Identify which cell holds the provided text, then report its (X, Y) central coordinate. 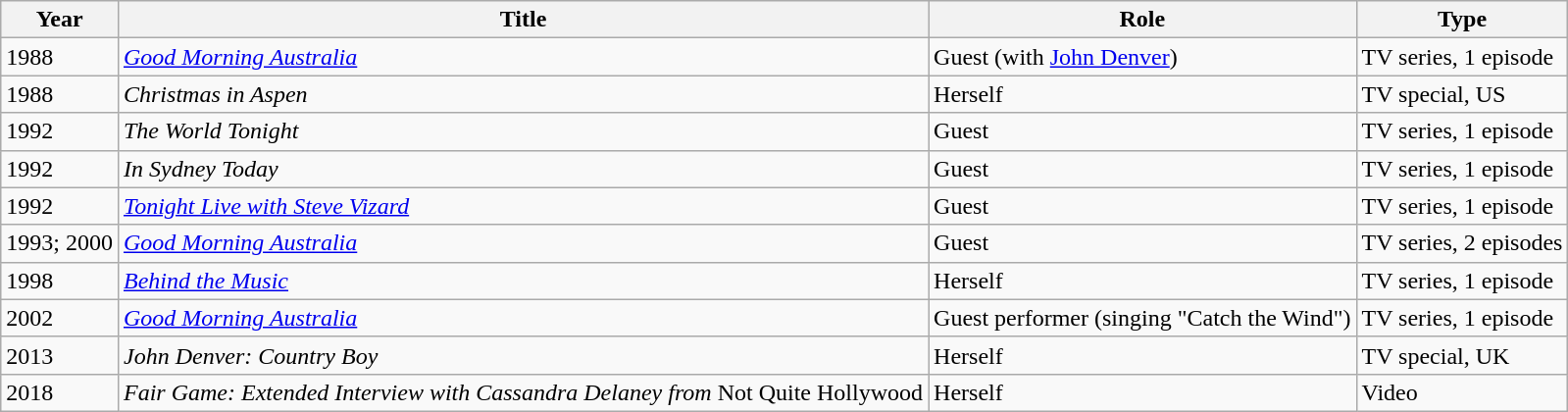
John Denver: Country Boy (523, 355)
TV series, 2 episodes (1462, 243)
Type (1462, 20)
Christmas in Aspen (523, 94)
Video (1462, 392)
Role (1142, 20)
2002 (60, 318)
Tonight Live with Steve Vizard (523, 206)
Title (523, 20)
Guest (with John Denver) (1142, 57)
Fair Game: Extended Interview with Cassandra Delaney from Not Quite Hollywood (523, 392)
Behind the Music (523, 281)
Guest performer (singing "Catch the Wind") (1142, 318)
2013 (60, 355)
In Sydney Today (523, 169)
Year (60, 20)
2018 (60, 392)
1993; 2000 (60, 243)
TV special, UK (1462, 355)
1998 (60, 281)
TV special, US (1462, 94)
The World Tonight (523, 131)
